Identify which cell holds the provided text, then report its (x, y) central coordinate. 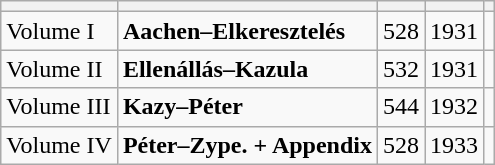
Kazy–Péter (247, 107)
Volume IV (60, 145)
Volume I (60, 31)
Péter–Zype. + Appendix (247, 145)
544 (400, 107)
Aachen–Elkeresztelés (247, 31)
1933 (454, 145)
532 (400, 69)
Volume III (60, 107)
Ellenállás–Kazula (247, 69)
1932 (454, 107)
Volume II (60, 69)
